Pinpoint the cell where the given text exists, returning its (x, y) midpoint coordinate. 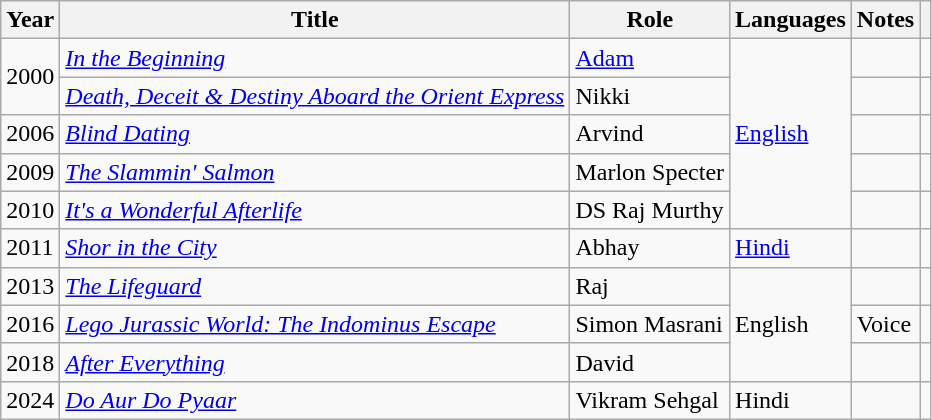
In the Beginning (315, 58)
Blind Dating (315, 134)
Vikram Sehgal (650, 400)
It's a Wonderful Afterlife (315, 210)
Do Aur Do Pyaar (315, 400)
Voice (885, 324)
2009 (30, 172)
2011 (30, 248)
Nikki (650, 96)
Arvind (650, 134)
Marlon Specter (650, 172)
Adam (650, 58)
2006 (30, 134)
2013 (30, 286)
Languages (791, 20)
Death, Deceit & Destiny Aboard the Orient Express (315, 96)
2010 (30, 210)
Notes (885, 20)
Title (315, 20)
2000 (30, 77)
David (650, 362)
Abhay (650, 248)
The Lifeguard (315, 286)
Shor in the City (315, 248)
Role (650, 20)
Simon Masrani (650, 324)
Year (30, 20)
After Everything (315, 362)
The Slammin' Salmon (315, 172)
Lego Jurassic World: The Indominus Escape (315, 324)
2016 (30, 324)
2024 (30, 400)
Raj (650, 286)
2018 (30, 362)
DS Raj Murthy (650, 210)
